Return [X, Y] of the center of cell containing provided text 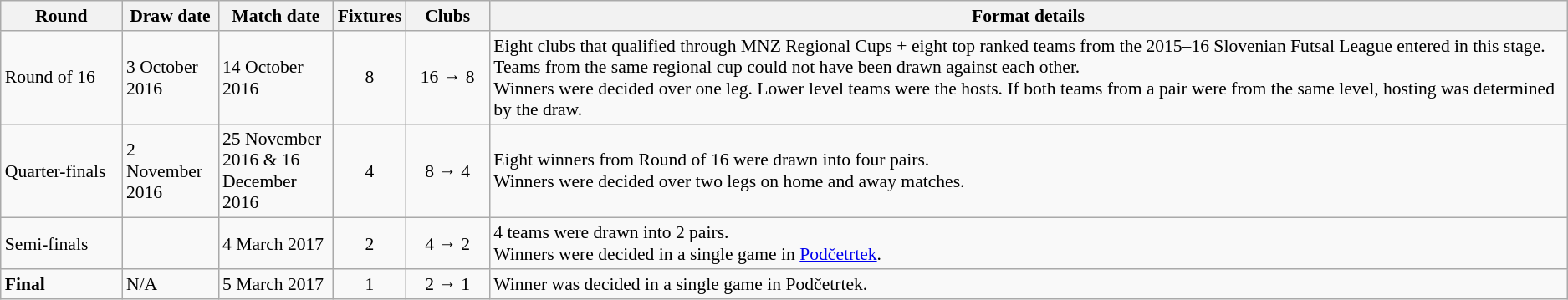
Quarter-finals [62, 171]
Round [62, 16]
8 [370, 78]
Eight winners from Round of 16 were drawn into four pairs.Winners were decided over two legs on home and away matches. [1028, 171]
Winner was decided in a single game in Podčetrtek. [1028, 284]
Fixtures [370, 16]
14 October 2016 [276, 78]
Draw date [171, 16]
5 March 2017 [276, 284]
3 October 2016 [171, 78]
4 March 2017 [276, 244]
2 → 1 [447, 284]
2 [370, 244]
Format details [1028, 16]
4 → 2 [447, 244]
Round of 16 [62, 78]
4 [370, 171]
1 [370, 284]
Semi-finals [62, 244]
Clubs [447, 16]
25 November 2016 & 16 December 2016 [276, 171]
8 → 4 [447, 171]
16 → 8 [447, 78]
N/A [171, 284]
Match date [276, 16]
Final [62, 284]
2 November 2016 [171, 171]
4 teams were drawn into 2 pairs.Winners were decided in a single game in Podčetrtek. [1028, 244]
